From the cell containing the given text, extract its center point as (x, y) coordinate. 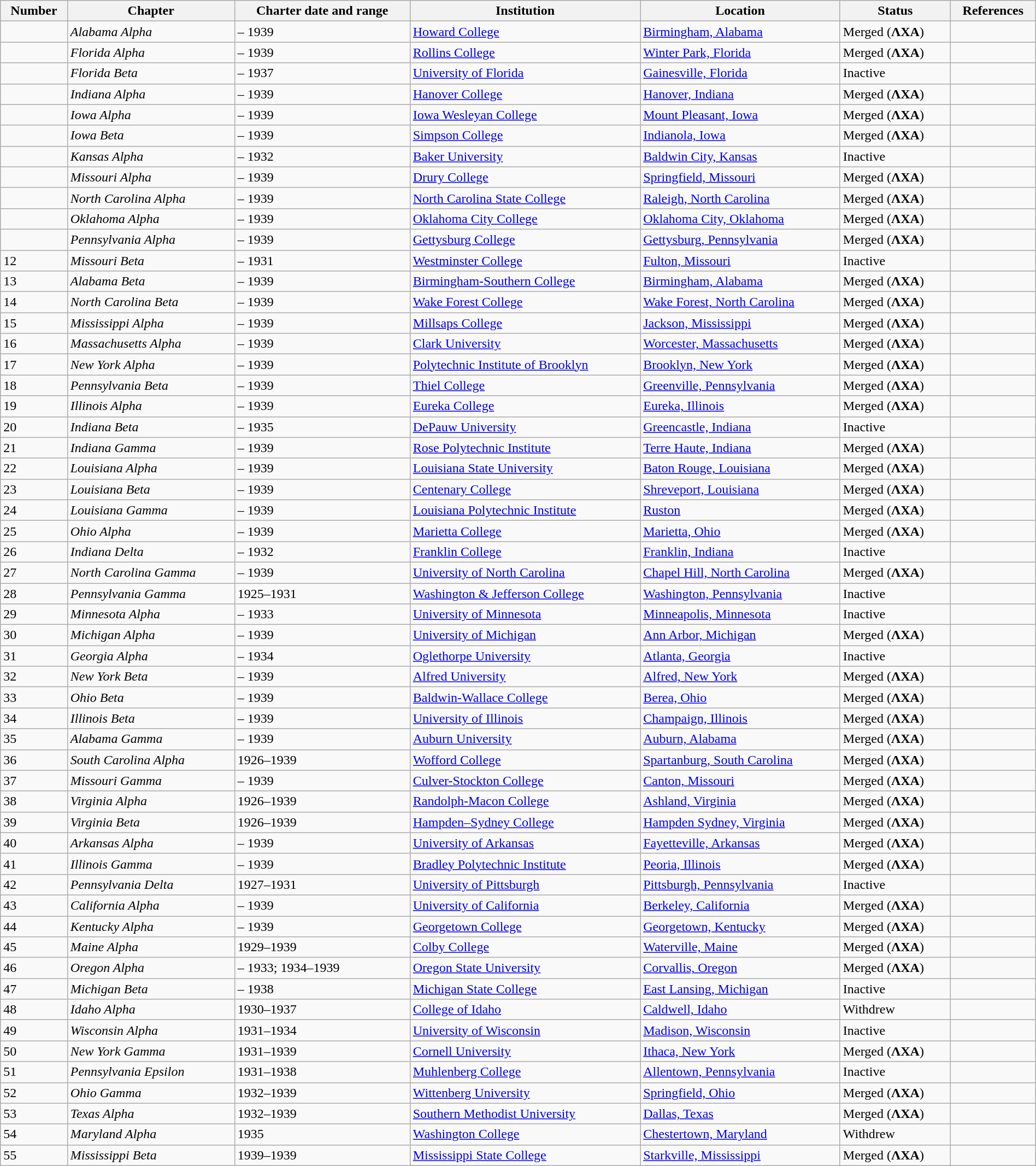
Westminster College (525, 261)
Greencastle, Indiana (740, 427)
Iowa Wesleyan College (525, 115)
Polytechnic Institute of Brooklyn (525, 365)
33 (34, 698)
Hampden–Sydney College (525, 822)
Gettysburg College (525, 239)
Indiana Gamma (151, 448)
23 (34, 489)
Hanover, Indiana (740, 94)
University of California (525, 905)
North Carolina Alpha (151, 198)
31 (34, 656)
Oglethorpe University (525, 656)
Peoria, Illinois (740, 864)
Pennsylvania Delta (151, 884)
Canton, Missouri (740, 781)
Michigan Beta (151, 989)
DePauw University (525, 427)
Marietta College (525, 531)
University of Illinois (525, 718)
Oklahoma Alpha (151, 219)
Atlanta, Georgia (740, 656)
Wittenberg University (525, 1093)
Gettysburg, Pennsylvania (740, 239)
Ruston (740, 510)
54 (34, 1134)
Muhlenberg College (525, 1072)
Florida Beta (151, 73)
44 (34, 927)
Howard College (525, 32)
North Carolina Beta (151, 302)
Ohio Alpha (151, 531)
Springfield, Ohio (740, 1093)
Chestertown, Maryland (740, 1134)
Pennsylvania Gamma (151, 593)
Illinois Alpha (151, 406)
– 1933 (322, 614)
Mississippi State College (525, 1155)
15 (34, 323)
Auburn, Alabama (740, 739)
Illinois Gamma (151, 864)
19 (34, 406)
Oregon Alpha (151, 968)
Raleigh, North Carolina (740, 198)
Massachusetts Alpha (151, 344)
Simpson College (525, 136)
Millsaps College (525, 323)
Washington & Jefferson College (525, 593)
New York Gamma (151, 1051)
43 (34, 905)
24 (34, 510)
Alabama Alpha (151, 32)
Louisiana Gamma (151, 510)
– 1934 (322, 656)
Indiana Delta (151, 552)
42 (34, 884)
1935 (322, 1134)
Alabama Gamma (151, 739)
Ohio Gamma (151, 1093)
Charter date and range (322, 11)
Bradley Polytechnic Institute (525, 864)
Eureka, Illinois (740, 406)
Winter Park, Florida (740, 52)
Wake Forest College (525, 302)
Thiel College (525, 385)
Fayetteville, Arkansas (740, 843)
26 (34, 552)
Hampden Sydney, Virginia (740, 822)
Starkville, Mississippi (740, 1155)
Ashland, Virginia (740, 801)
Ann Arbor, Michigan (740, 635)
East Lansing, Michigan (740, 989)
1931–1939 (322, 1051)
17 (34, 365)
Centenary College (525, 489)
Louisiana State University (525, 468)
University of Florida (525, 73)
New York Alpha (151, 365)
Franklin, Indiana (740, 552)
North Carolina Gamma (151, 572)
Brooklyn, New York (740, 365)
Culver-Stockton College (525, 781)
32 (34, 677)
1930–1937 (322, 1010)
Wofford College (525, 760)
– 1935 (322, 427)
Greenville, Pennsylvania (740, 385)
20 (34, 427)
Madison, Wisconsin (740, 1030)
35 (34, 739)
Maine Alpha (151, 947)
38 (34, 801)
Texas Alpha (151, 1114)
Alfred University (525, 677)
Missouri Gamma (151, 781)
16 (34, 344)
39 (34, 822)
Randolph-Macon College (525, 801)
36 (34, 760)
52 (34, 1093)
Iowa Beta (151, 136)
Springfield, Missouri (740, 177)
Georgetown College (525, 927)
47 (34, 989)
Florida Alpha (151, 52)
50 (34, 1051)
Oklahoma City, Oklahoma (740, 219)
University of Minnesota (525, 614)
Caldwell, Idaho (740, 1010)
13 (34, 282)
Wake Forest, North Carolina (740, 302)
Franklin College (525, 552)
21 (34, 448)
49 (34, 1030)
Drury College (525, 177)
Cornell University (525, 1051)
1925–1931 (322, 593)
14 (34, 302)
53 (34, 1114)
Louisiana Polytechnic Institute (525, 510)
Jackson, Mississippi (740, 323)
Kansas Alpha (151, 156)
Mississippi Beta (151, 1155)
Minnesota Alpha (151, 614)
Pennsylvania Epsilon (151, 1072)
Idaho Alpha (151, 1010)
28 (34, 593)
29 (34, 614)
1931–1934 (322, 1030)
Waterville, Maine (740, 947)
Shreveport, Louisiana (740, 489)
Louisiana Alpha (151, 468)
Pennsylvania Alpha (151, 239)
Rollins College (525, 52)
34 (34, 718)
University of Arkansas (525, 843)
Rose Polytechnic Institute (525, 448)
37 (34, 781)
Wisconsin Alpha (151, 1030)
New York Beta (151, 677)
Chapter (151, 11)
Mississippi Alpha (151, 323)
Louisiana Beta (151, 489)
References (993, 11)
– 1938 (322, 989)
University of North Carolina (525, 572)
1927–1931 (322, 884)
Washington College (525, 1134)
Corvallis, Oregon (740, 968)
Missouri Beta (151, 261)
Arkansas Alpha (151, 843)
Marietta, Ohio (740, 531)
California Alpha (151, 905)
– 1933; 1934–1939 (322, 968)
Gainesville, Florida (740, 73)
Eureka College (525, 406)
– 1931 (322, 261)
1931–1938 (322, 1072)
Baton Rouge, Louisiana (740, 468)
College of Idaho (525, 1010)
12 (34, 261)
Illinois Beta (151, 718)
Pennsylvania Beta (151, 385)
Mount Pleasant, Iowa (740, 115)
Baker University (525, 156)
Ohio Beta (151, 698)
40 (34, 843)
Ithaca, New York (740, 1051)
Auburn University (525, 739)
1939–1939 (322, 1155)
Pittsburgh, Pennsylvania (740, 884)
Birmingham-Southern College (525, 282)
Virginia Beta (151, 822)
51 (34, 1072)
– 1937 (322, 73)
46 (34, 968)
Iowa Alpha (151, 115)
Indianola, Iowa (740, 136)
41 (34, 864)
Indiana Beta (151, 427)
Indiana Alpha (151, 94)
30 (34, 635)
Baldwin City, Kansas (740, 156)
Hanover College (525, 94)
Dallas, Texas (740, 1114)
Michigan Alpha (151, 635)
Colby College (525, 947)
Minneapolis, Minnesota (740, 614)
22 (34, 468)
1929–1939 (322, 947)
Missouri Alpha (151, 177)
Location (740, 11)
Michigan State College (525, 989)
25 (34, 531)
45 (34, 947)
27 (34, 572)
Washington, Pennsylvania (740, 593)
Fulton, Missouri (740, 261)
Status (895, 11)
Berea, Ohio (740, 698)
18 (34, 385)
Terre Haute, Indiana (740, 448)
48 (34, 1010)
Institution (525, 11)
Oklahoma City College (525, 219)
Spartanburg, South Carolina (740, 760)
Allentown, Pennsylvania (740, 1072)
Number (34, 11)
Maryland Alpha (151, 1134)
55 (34, 1155)
Georgetown, Kentucky (740, 927)
Oregon State University (525, 968)
Southern Methodist University (525, 1114)
North Carolina State College (525, 198)
Berkeley, California (740, 905)
University of Michigan (525, 635)
Chapel Hill, North Carolina (740, 572)
University of Wisconsin (525, 1030)
University of Pittsburgh (525, 884)
Clark University (525, 344)
Alfred, New York (740, 677)
South Carolina Alpha (151, 760)
Champaign, Illinois (740, 718)
Virginia Alpha (151, 801)
Georgia Alpha (151, 656)
Worcester, Massachusetts (740, 344)
Baldwin-Wallace College (525, 698)
Kentucky Alpha (151, 927)
Alabama Beta (151, 282)
